Provide the (x, y) coordinate of the cell's center where the given text is located.  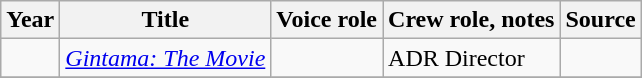
Title (166, 20)
Year (30, 20)
Crew role, notes (472, 20)
Voice role (327, 20)
ADR Director (472, 58)
Source (600, 20)
Gintama: The Movie (166, 58)
